Extract the [X, Y] coordinate from the center of the cell holding the provided text.  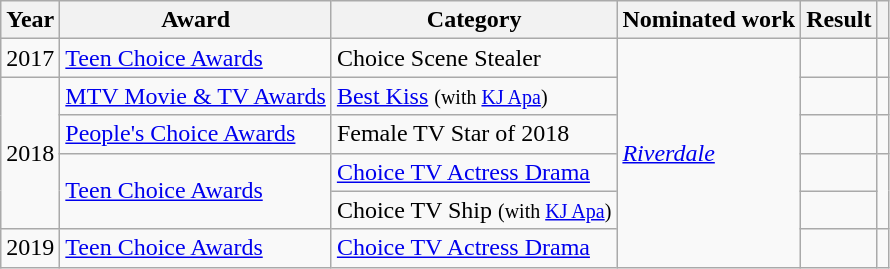
People's Choice Awards [196, 134]
Nominated work [709, 20]
Choice Scene Stealer [474, 58]
Result [839, 20]
Award [196, 20]
Best Kiss (with KJ Apa) [474, 96]
2019 [30, 248]
Riverdale [709, 153]
Year [30, 20]
Category [474, 20]
Choice TV Ship (with KJ Apa) [474, 210]
2017 [30, 58]
MTV Movie & TV Awards [196, 96]
Female TV Star of 2018 [474, 134]
2018 [30, 153]
